Capture the cell that displays the provided text and extract its (X, Y) central coordinate. 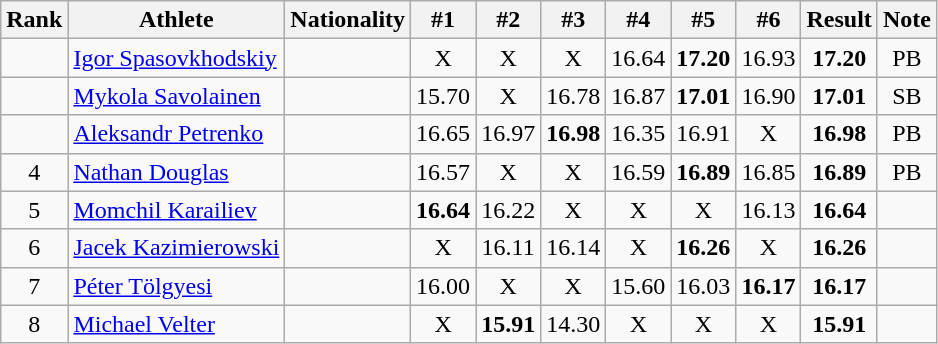
16.14 (574, 248)
Aleksandr Petrenko (176, 134)
#5 (704, 20)
16.35 (638, 134)
16.03 (704, 286)
Nathan Douglas (176, 172)
SB (906, 96)
16.13 (768, 210)
7 (34, 286)
16.57 (444, 172)
#6 (768, 20)
Jacek Kazimierowski (176, 248)
15.60 (638, 286)
#2 (508, 20)
16.11 (508, 248)
Rank (34, 20)
16.91 (704, 134)
Momchil Karailiev (176, 210)
8 (34, 324)
5 (34, 210)
16.97 (508, 134)
4 (34, 172)
Result (839, 20)
Péter Tölgyesi (176, 286)
16.65 (444, 134)
14.30 (574, 324)
6 (34, 248)
16.78 (574, 96)
Athlete (176, 20)
16.85 (768, 172)
Nationality (348, 20)
Note (906, 20)
15.70 (444, 96)
16.90 (768, 96)
16.93 (768, 58)
16.22 (508, 210)
16.87 (638, 96)
Michael Velter (176, 324)
#4 (638, 20)
Mykola Savolainen (176, 96)
#3 (574, 20)
16.00 (444, 286)
#1 (444, 20)
16.59 (638, 172)
Igor Spasovkhodskiy (176, 58)
